From the cell containing the given text, extract its center point as [X, Y] coordinate. 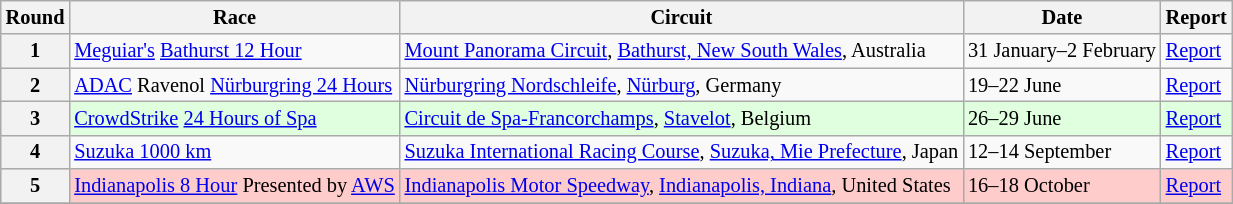
Round [36, 17]
3 [36, 118]
19–22 June [1062, 85]
Suzuka International Racing Course, Suzuka, Mie Prefecture, Japan [682, 152]
Race [234, 17]
4 [36, 152]
Mount Panorama Circuit, Bathurst, New South Wales, Australia [682, 51]
Indianapolis 8 Hour Presented by AWS [234, 186]
ADAC Ravenol Nürburgring 24 Hours [234, 85]
Circuit [682, 17]
Circuit de Spa-Francorchamps, Stavelot, Belgium [682, 118]
12–14 September [1062, 152]
Indianapolis Motor Speedway, Indianapolis, Indiana, United States [682, 186]
26–29 June [1062, 118]
Suzuka 1000 km [234, 152]
16–18 October [1062, 186]
31 January–2 February [1062, 51]
2 [36, 85]
Meguiar's Bathurst 12 Hour [234, 51]
Nürburgring Nordschleife, Nürburg, Germany [682, 85]
1 [36, 51]
CrowdStrike 24 Hours of Spa [234, 118]
5 [36, 186]
Date [1062, 17]
